From the cell containing the given text, extract its center point as (X, Y) coordinate. 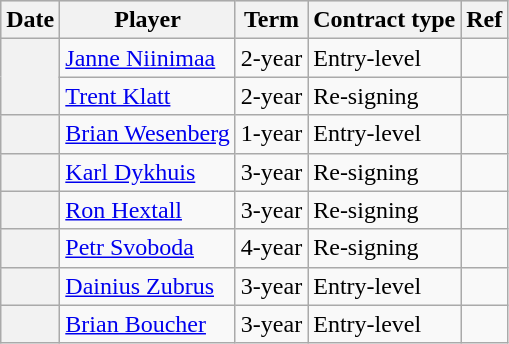
Petr Svoboda (148, 248)
Karl Dykhuis (148, 172)
Trent Klatt (148, 96)
Dainius Zubrus (148, 286)
Date (30, 20)
Brian Boucher (148, 324)
4-year (271, 248)
Janne Niinimaa (148, 58)
Contract type (384, 20)
Ref (484, 20)
Term (271, 20)
Ron Hextall (148, 210)
Brian Wesenberg (148, 134)
Player (148, 20)
1-year (271, 134)
